Provide the [X, Y] coordinate of the cell's center where the given text is located.  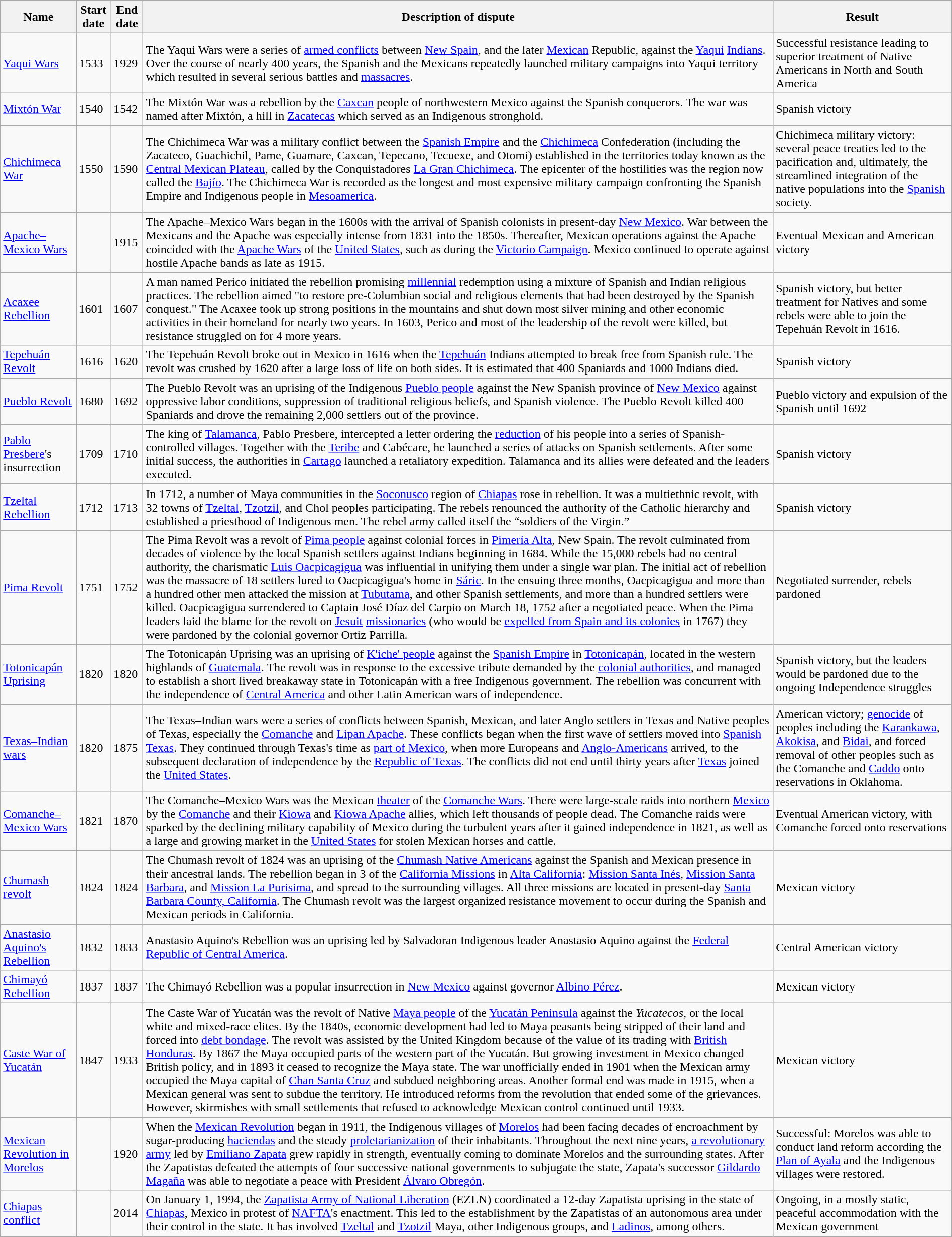
1607 [127, 309]
Eventual Mexican and American victory [863, 242]
Central American victory [863, 947]
1920 [127, 1154]
Result [863, 17]
1550 [93, 169]
1542 [127, 109]
1601 [93, 309]
Spanish victory, but better treatment for Natives and some rebels were able to join the Tepehuán Revolt in 1616. [863, 309]
Pima Revolt [38, 587]
1751 [93, 587]
Anastasio Aquino's Rebellion was an uprising led by Salvadoran Indigenous leader Anastasio Aquino against the Federal Republic of Central America. [458, 947]
Eventual American victory, with Comanche forced onto reservations [863, 821]
Pablo Presbere's insurrection [38, 454]
1710 [127, 454]
1590 [127, 169]
Description of dispute [458, 17]
1752 [127, 587]
Ongoing, in a mostly static, peaceful accommodation with the Mexican government [863, 1213]
1709 [93, 454]
Chiapas conflict [38, 1213]
1870 [127, 821]
1847 [93, 1060]
Start date [93, 17]
1833 [127, 947]
2014 [127, 1213]
Yaqui Wars [38, 63]
1616 [93, 361]
1933 [127, 1060]
1832 [93, 947]
Successful resistance leading to superior treatment of Native Americans in North and South America [863, 63]
Chichimeca War [38, 169]
Caste War of Yucatán [38, 1060]
Totonicapán Uprising [38, 674]
Acaxee Rebellion [38, 309]
The Chimayó Rebellion was a popular insurrection in New Mexico against governor Albino Pérez. [458, 987]
Mexican Revolution in Morelos [38, 1154]
Negotiated surrender, rebels pardoned [863, 587]
Texas–Indian wars [38, 747]
1929 [127, 63]
Mixtón War [38, 109]
1713 [127, 507]
Anastasio Aquino's Rebellion [38, 947]
End date [127, 17]
1680 [93, 401]
Pueblo Revolt [38, 401]
1620 [127, 361]
Pueblo victory and expulsion of the Spanish until 1692 [863, 401]
Apache–Mexico Wars [38, 242]
Tzeltal Rebellion [38, 507]
Comanche–Mexico Wars [38, 821]
1540 [93, 109]
Tepehuán Revolt [38, 361]
1915 [127, 242]
Name [38, 17]
Chimayó Rebellion [38, 987]
Spanish victory, but the leaders would be pardoned due to the ongoing Independence struggles [863, 674]
1692 [127, 401]
Chumash revolt [38, 888]
1533 [93, 63]
1821 [93, 821]
Successful: Morelos was able to conduct land reform according the Plan of Ayala and the Indigenous villages were restored. [863, 1154]
1875 [127, 747]
1712 [93, 507]
